Determine the (X, Y) coordinate at the center of the cell enclosing the given text.  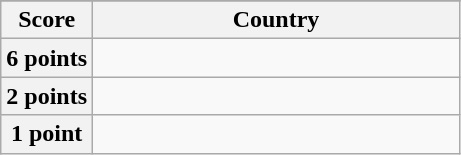
Score (47, 20)
1 point (47, 134)
Country (276, 20)
2 points (47, 96)
6 points (47, 58)
